Output the (x, y) coordinate of the center of the cell containing the given text.  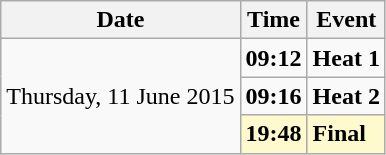
Thursday, 11 June 2015 (120, 96)
Heat 1 (346, 58)
09:12 (274, 58)
Date (120, 20)
Time (274, 20)
Final (346, 134)
19:48 (274, 134)
09:16 (274, 96)
Heat 2 (346, 96)
Event (346, 20)
